Detect which cell encompasses the target text, then output its (x, y) center coordinate. 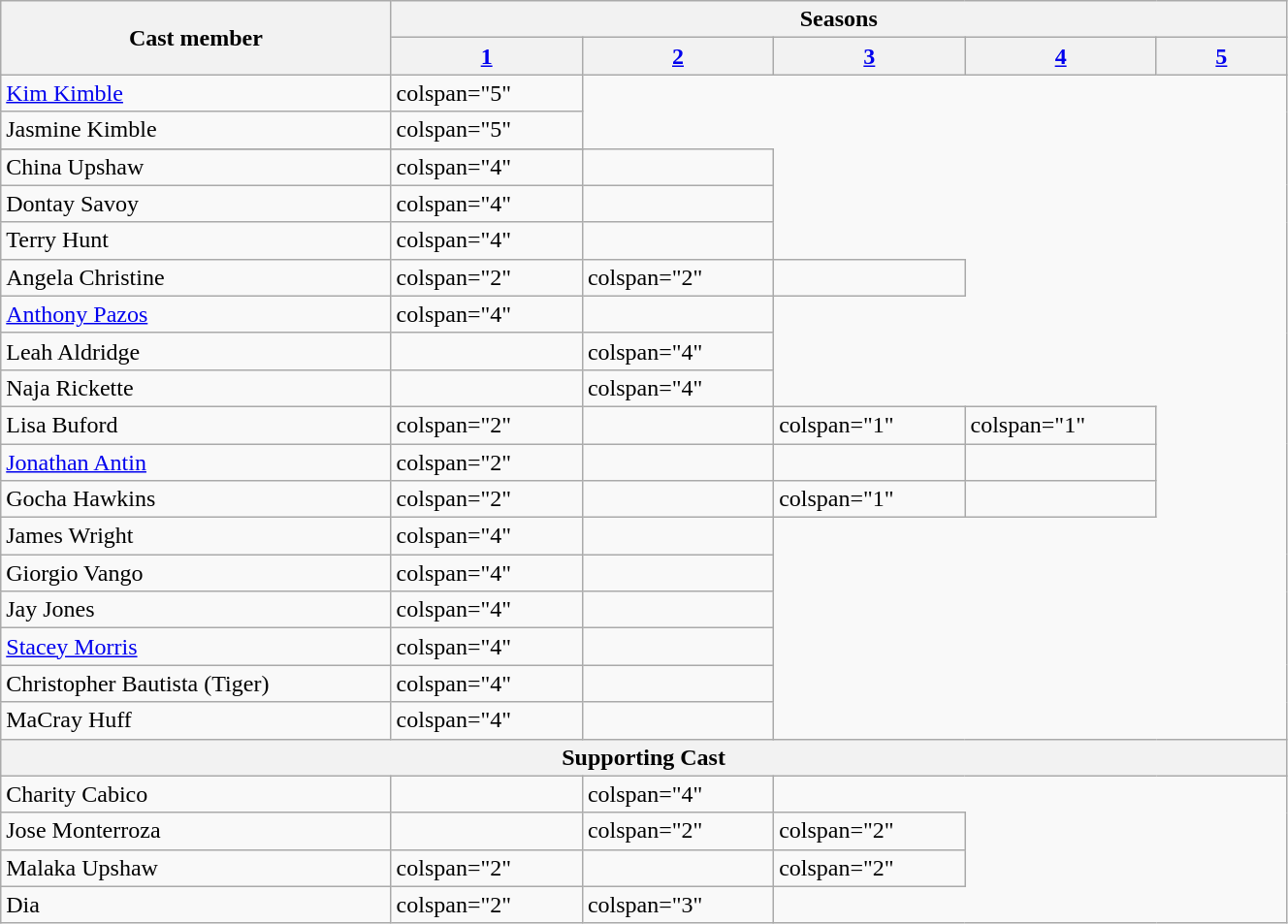
5 (1221, 56)
Cast member (196, 38)
Giorgio Vango (196, 573)
1 (487, 56)
Christopher Bautista (Tiger) (196, 684)
2 (677, 56)
Lisa Buford (196, 425)
3 (869, 56)
Naja Rickette (196, 388)
Jose Monterroza (196, 831)
4 (1061, 56)
China Upshaw (196, 167)
Angela Christine (196, 277)
Charity Cabico (196, 794)
Seasons (838, 19)
Jasmine Kimble (196, 130)
Supporting Cast (644, 757)
Dontay Savoy (196, 204)
colspan="3" (677, 905)
Anthony Pazos (196, 314)
James Wright (196, 536)
Malaka Upshaw (196, 868)
Stacey Morris (196, 647)
Kim Kimble (196, 93)
MaCray Huff (196, 720)
Gocha Hawkins (196, 499)
Terry Hunt (196, 240)
Dia (196, 905)
Jay Jones (196, 610)
Jonathan Antin (196, 462)
Leah Aldridge (196, 351)
